Output the [x, y] coordinate of the center of the cell containing the given text.  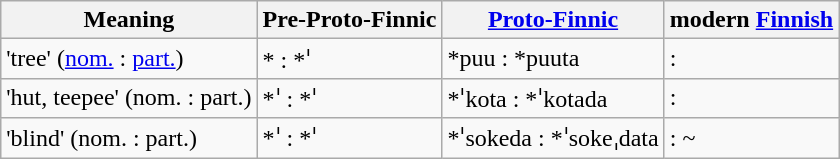
*ˈkota : *ˈkotada [553, 98]
modern Finnish [751, 20]
Meaning [129, 20]
'hut, teepee' (nom. : part.) [129, 98]
: ~ [751, 138]
'blind' (nom. : part.) [129, 138]
Proto-Finnic [553, 20]
*puu : *puuta [553, 59]
* : *ˈ [350, 59]
*ˈsokeda : *ˈsokeˌdata [553, 138]
Pre-Proto-Finnic [350, 20]
'tree' (nom. : part.) [129, 59]
